For the text-containing cell, return its midpoint in (x, y) coordinate format. 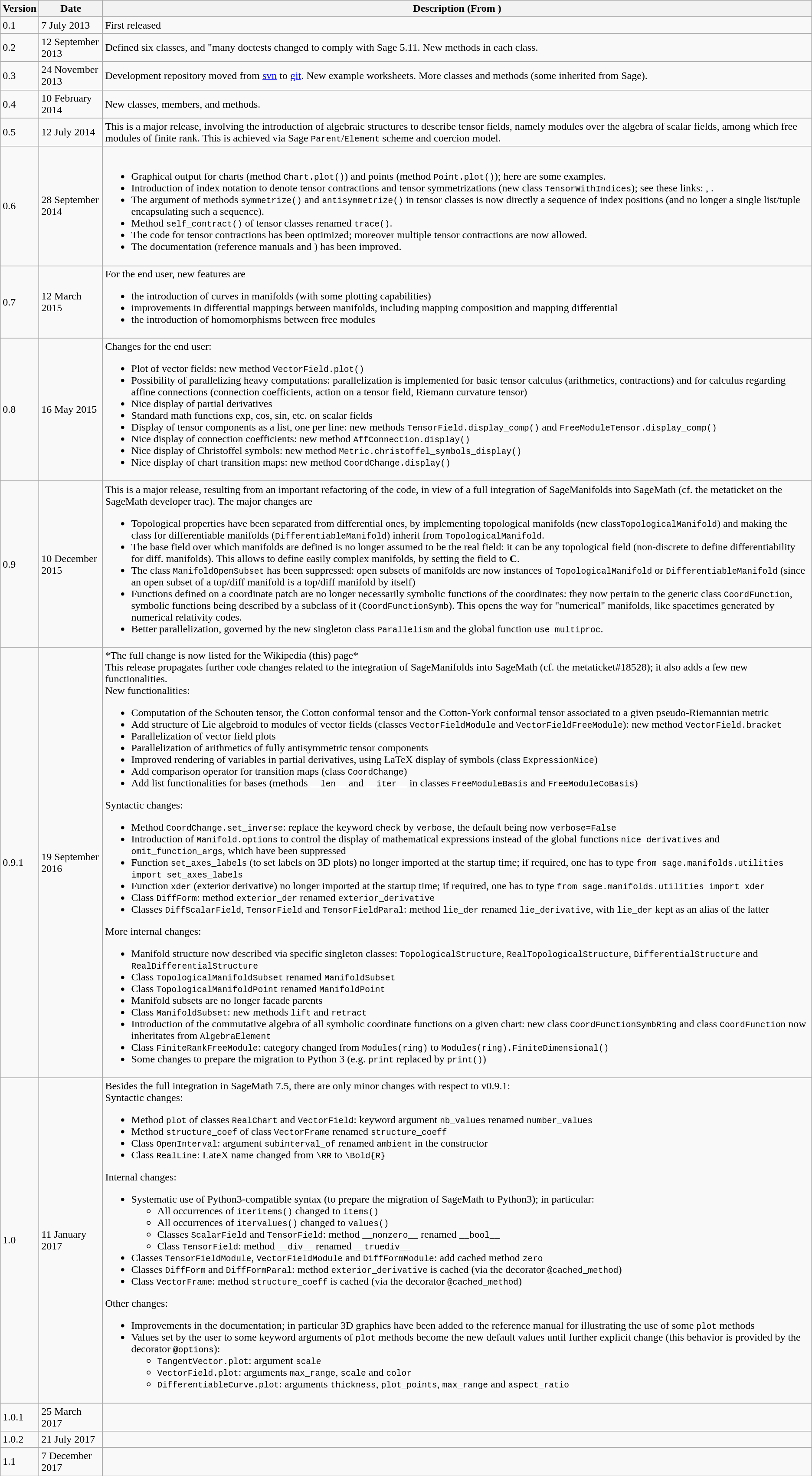
12 September 2013 (71, 48)
10 December 2015 (71, 564)
0.5 (20, 132)
12 March 2015 (71, 302)
28 September 2014 (71, 206)
Development repository moved from svn to git. New example worksheets. More classes and methods (some inherited from Sage). (457, 76)
0.3 (20, 76)
Defined six classes, and "many doctests changed to comply with Sage 5.11. New methods in each class. (457, 48)
25 March 2017 (71, 1417)
Date (71, 9)
New classes, members, and methods. (457, 104)
Version (20, 9)
24 November 2013 (71, 76)
0.6 (20, 206)
16 May 2015 (71, 410)
10 February 2014 (71, 104)
Description (From ) (457, 9)
1.0.1 (20, 1417)
0.9.1 (20, 862)
11 January 2017 (71, 1240)
First released (457, 25)
7 July 2013 (71, 25)
0.2 (20, 48)
0.7 (20, 302)
21 July 2017 (71, 1440)
0.8 (20, 410)
0.9 (20, 564)
1.0 (20, 1240)
0.1 (20, 25)
19 September 2016 (71, 862)
12 July 2014 (71, 132)
7 December 2017 (71, 1462)
0.4 (20, 104)
1.1 (20, 1462)
1.0.2 (20, 1440)
